Return [x, y] of the center of cell containing provided text 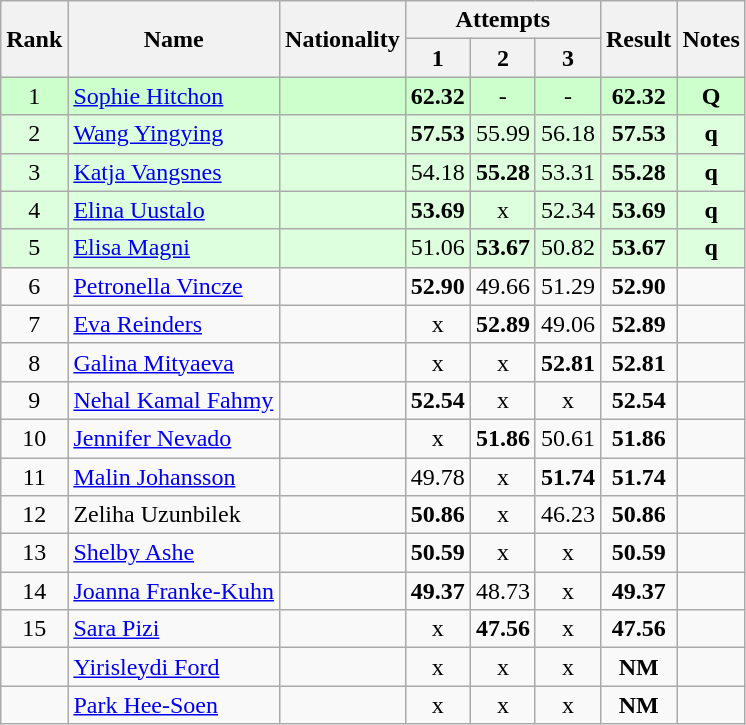
Park Hee-Soen [174, 705]
Name [174, 39]
Elisa Magni [174, 248]
Malin Johansson [174, 477]
Petronella Vincze [174, 286]
Sophie Hitchon [174, 96]
6 [34, 286]
56.18 [568, 134]
Nationality [343, 39]
Wang Yingying [174, 134]
11 [34, 477]
14 [34, 591]
9 [34, 400]
10 [34, 438]
Jennifer Nevado [174, 438]
Yirisleydi Ford [174, 667]
Sara Pizi [174, 629]
54.18 [438, 172]
15 [34, 629]
51.29 [568, 286]
Eva Reinders [174, 324]
51.06 [438, 248]
13 [34, 553]
Elina Uustalo [174, 210]
Shelby Ashe [174, 553]
Attempts [502, 20]
49.06 [568, 324]
Galina Mityaeva [174, 362]
Zeliha Uzunbilek [174, 515]
55.99 [502, 134]
5 [34, 248]
53.31 [568, 172]
8 [34, 362]
50.61 [568, 438]
12 [34, 515]
Joanna Franke-Kuhn [174, 591]
49.78 [438, 477]
49.66 [502, 286]
48.73 [502, 591]
Result [638, 39]
50.82 [568, 248]
Katja Vangsnes [174, 172]
52.34 [568, 210]
7 [34, 324]
Notes [711, 39]
4 [34, 210]
Nehal Kamal Fahmy [174, 400]
46.23 [568, 515]
Q [711, 96]
Rank [34, 39]
